Return the (x, y) coordinate for the center point of the cell that contains the specified text.  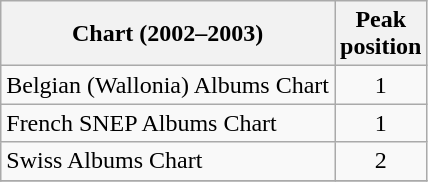
French SNEP Albums Chart (168, 123)
Belgian (Wallonia) Albums Chart (168, 85)
Chart (2002–2003) (168, 34)
Swiss Albums Chart (168, 161)
Peakposition (380, 34)
2 (380, 161)
